From the cell containing the given text, extract its center point as [x, y] coordinate. 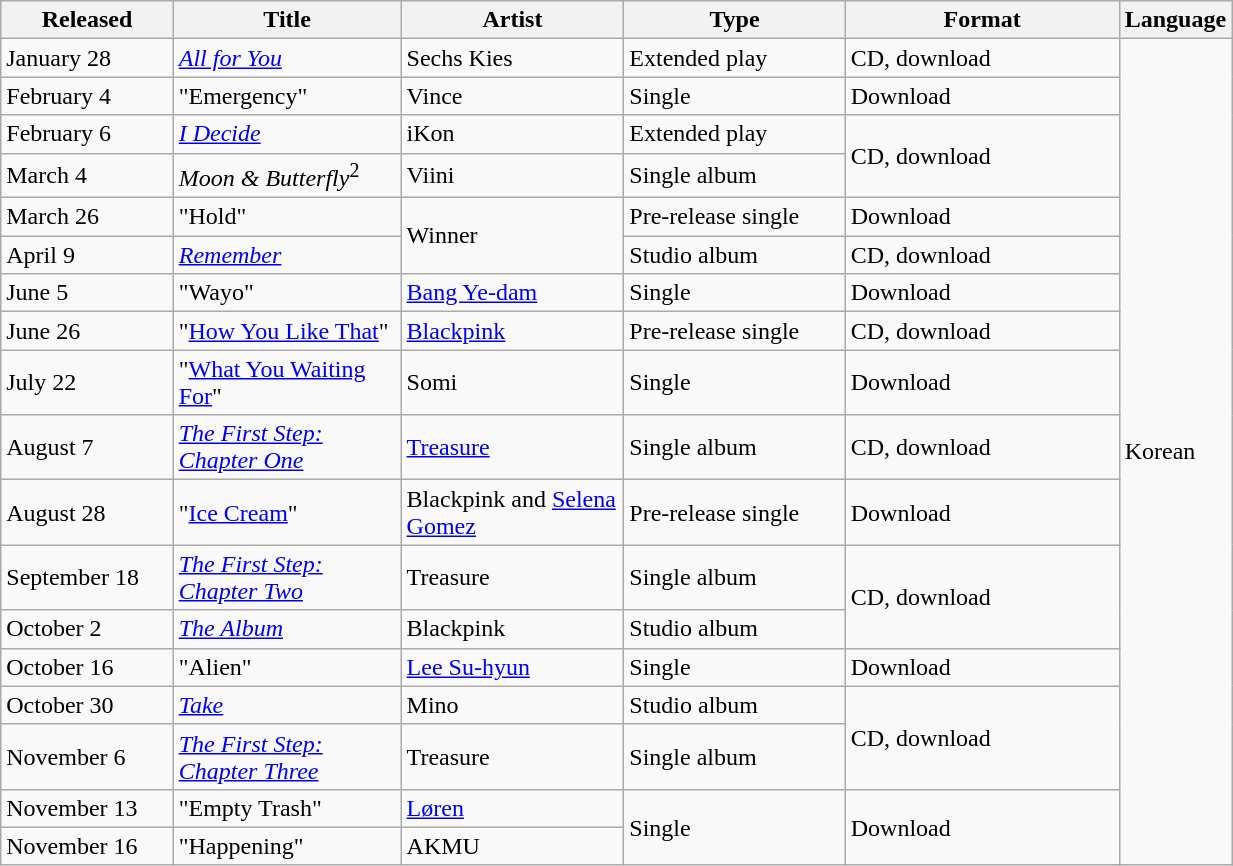
"Empty Trash" [287, 808]
Remember [287, 255]
Type [734, 20]
iKon [512, 134]
Lee Su-hyun [512, 667]
November 6 [87, 756]
April 9 [87, 255]
Format [982, 20]
"What You Waiting For" [287, 382]
Artist [512, 20]
August 28 [87, 512]
The First Step: Chapter Three [287, 756]
"Alien" [287, 667]
"Emergency" [287, 96]
September 18 [87, 578]
Løren [512, 808]
Released [87, 20]
"Hold" [287, 217]
August 7 [87, 448]
Language [1175, 20]
Moon & Butterfly2 [287, 176]
"Ice Cream" [287, 512]
I Decide [287, 134]
June 26 [87, 331]
Sechs Kies [512, 58]
Mino [512, 705]
All for You [287, 58]
"How You Like That" [287, 331]
Winner [512, 236]
"Wayo" [287, 293]
Vince [512, 96]
November 16 [87, 846]
February 4 [87, 96]
October 2 [87, 629]
Korean [1175, 452]
November 13 [87, 808]
February 6 [87, 134]
Viini [512, 176]
June 5 [87, 293]
"Happening" [287, 846]
AKMU [512, 846]
Blackpink and Selena Gomez [512, 512]
Bang Ye-dam [512, 293]
Title [287, 20]
October 30 [87, 705]
The First Step: Chapter One [287, 448]
October 16 [87, 667]
March 4 [87, 176]
The Album [287, 629]
March 26 [87, 217]
Somi [512, 382]
January 28 [87, 58]
The First Step: Chapter Two [287, 578]
Take [287, 705]
July 22 [87, 382]
